Locate the cell with the specified text and output its [X, Y] center coordinate. 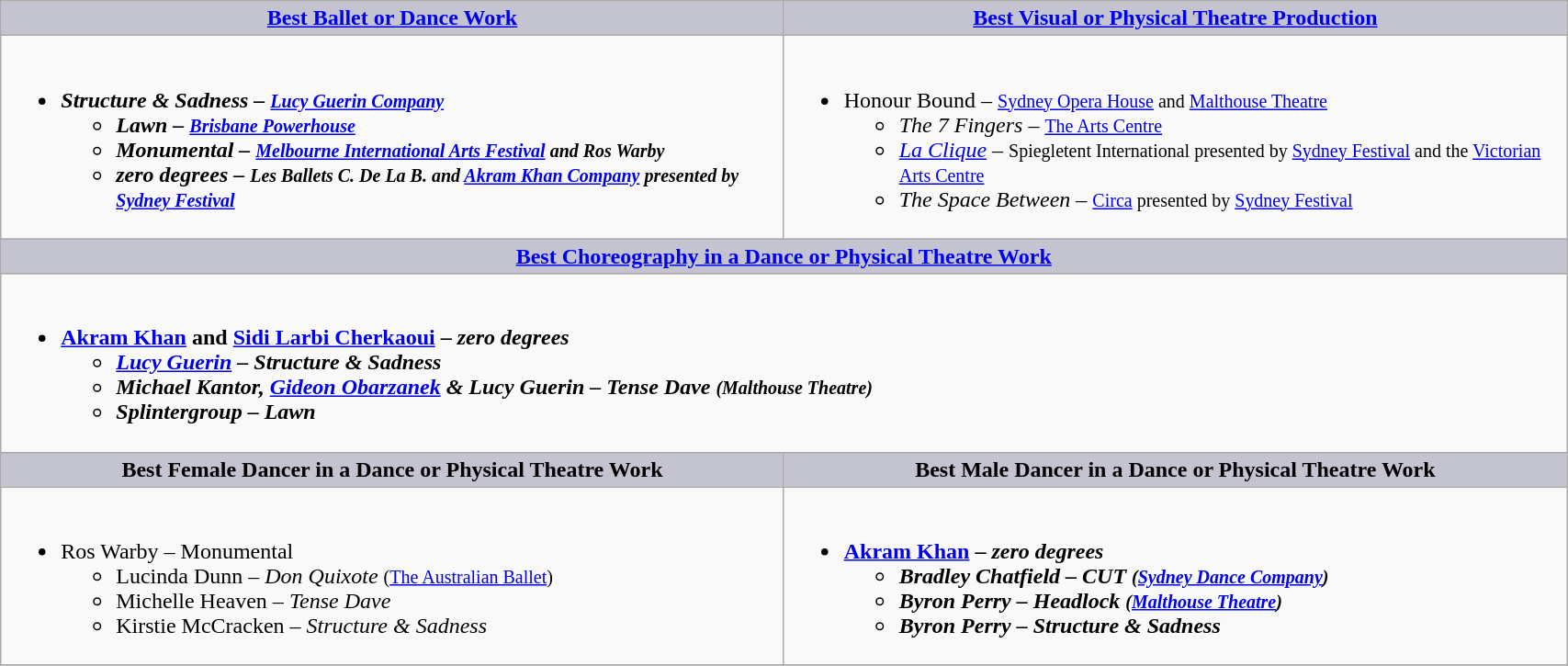
Best Ballet or Dance Work [392, 18]
Ros Warby – MonumentalLucinda Dunn – Don Quixote (The Australian Ballet)Michelle Heaven – Tense DaveKirstie McCracken – Structure & Sadness [392, 576]
Best Female Dancer in a Dance or Physical Theatre Work [392, 469]
Best Male Dancer in a Dance or Physical Theatre Work [1175, 469]
Best Choreography in a Dance or Physical Theatre Work [784, 256]
Akram Khan – zero degreesBradley Chatfield – CUT (Sydney Dance Company)Byron Perry – Headlock (Malthouse Theatre)Byron Perry – Structure & Sadness [1175, 576]
Best Visual or Physical Theatre Production [1175, 18]
